Extract the (X, Y) coordinate from the center of the cell holding the provided text.  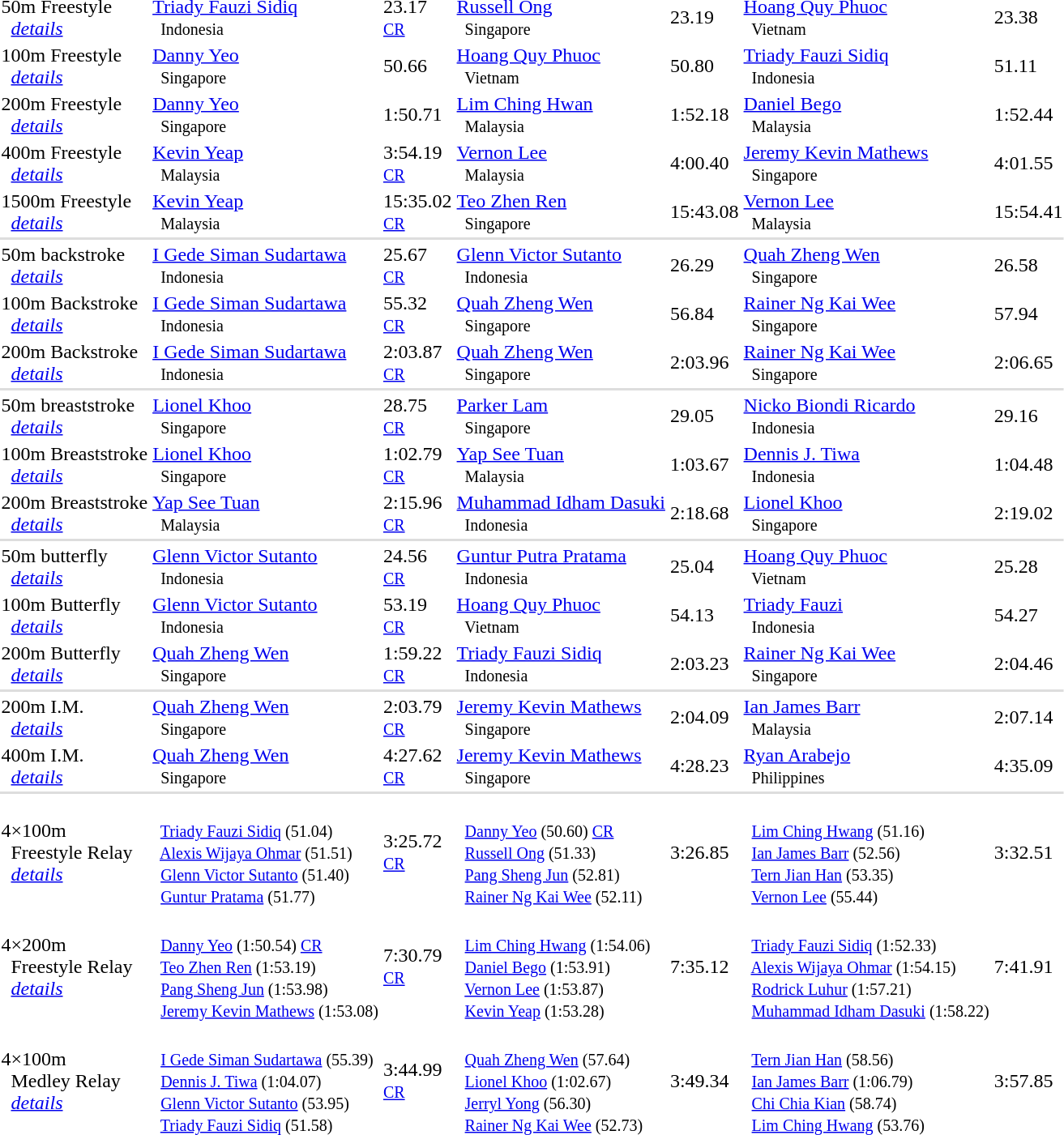
4:01.55 (1028, 164)
200m Butterfly details (75, 664)
25.04 (704, 567)
50m backstroke details (75, 266)
Lim Ching Hwan Malaysia (561, 115)
Ryan Arabejo Philippines (866, 766)
53.19 CR (417, 616)
400m I.M. details (75, 766)
50.66 (417, 66)
7:30.79 CR (417, 966)
3:25.72 CR (417, 852)
2:15.96 CR (417, 514)
15:43.08 (704, 212)
50.80 (704, 66)
200m Breaststroke details (75, 514)
1:50.71 (417, 115)
3:32.51 (1028, 852)
15:54.41 (1028, 212)
Ian James Barr Malaysia (866, 718)
1:59.22 CR (417, 664)
1:52.18 (704, 115)
7:35.12 (704, 966)
100m Breaststroke details (75, 465)
3:26.85 (704, 852)
Parker Lam Singapore (561, 416)
54.13 (704, 616)
50m butterfly details (75, 567)
Danny Yeo (1:50.54) CR Teo Zhen Ren (1:53.19) Pang Sheng Jun (1:53.98) Jeremy Kevin Mathews (1:53.08) (266, 966)
2:04.09 (704, 718)
4:35.09 (1028, 766)
50m breaststroke details (75, 416)
Muhammad Idham Dasuki Indonesia (561, 514)
100m Freestyle details (75, 66)
2:03.96 (704, 363)
Teo Zhen Ren Singapore (561, 212)
Lim Ching Hwang (51.16) Ian James Barr (52.56) Tern Jian Han (53.35) Vernon Lee (55.44) (866, 852)
1500m Freestyle details (75, 212)
Nicko Biondi Ricardo Indonesia (866, 416)
1:52.44 (1028, 115)
200m I.M. details (75, 718)
2:18.68 (704, 514)
Daniel Bego Malaysia (866, 115)
2:03.23 (704, 664)
4×200m Freestyle Relay details (75, 966)
57.94 (1028, 314)
200m Freestyle details (75, 115)
4:00.40 (704, 164)
26.58 (1028, 266)
3:54.19 CR (417, 164)
200m Backstroke details (75, 363)
Dennis J. Tiwa Indonesia (866, 465)
1:02.79 CR (417, 465)
Danny Yeo (50.60) CR Russell Ong (51.33) Pang Sheng Jun (52.81) Rainer Ng Kai Wee (52.11) (561, 852)
1:04.48 (1028, 465)
100m Backstroke details (75, 314)
4:28.23 (704, 766)
100m Butterfly details (75, 616)
Triady Fauzi Indonesia (866, 616)
54.27 (1028, 616)
24.56 CR (417, 567)
Guntur Putra Pratama Indonesia (561, 567)
400m Freestyle details (75, 164)
Triady Fauzi Sidiq (1:52.33) Alexis Wijaya Ohmar (1:54.15) Rodrick Luhur (1:57.21) Muhammad Idham Dasuki (1:58.22) (866, 966)
1:03.67 (704, 465)
4×100m Freestyle Relay details (75, 852)
2:04.46 (1028, 664)
29.16 (1028, 416)
26.29 (704, 266)
7:41.91 (1028, 966)
2:03.79 CR (417, 718)
Lim Ching Hwang (1:54.06) Daniel Bego (1:53.91) Vernon Lee (1:53.87) Kevin Yeap (1:53.28) (561, 966)
15:35.02 CR (417, 212)
25.28 (1028, 567)
51.11 (1028, 66)
25.67 CR (417, 266)
56.84 (704, 314)
2:06.65 (1028, 363)
29.05 (704, 416)
28.75 CR (417, 416)
55.32 CR (417, 314)
Triady Fauzi Sidiq (51.04) Alexis Wijaya Ohmar (51.51) Glenn Victor Sutanto (51.40) Guntur Pratama (51.77) (266, 852)
2:19.02 (1028, 514)
2:07.14 (1028, 718)
4:27.62 CR (417, 766)
2:03.87 CR (417, 363)
